Return (x, y) of the center of cell containing provided text 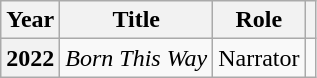
Title (136, 20)
Role (259, 20)
Year (30, 20)
Narrator (259, 58)
Born This Way (136, 58)
2022 (30, 58)
